Output the [x, y] coordinate of the center of the cell containing the given text.  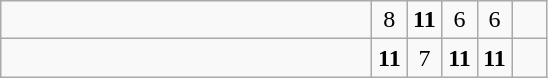
8 [390, 20]
7 [424, 58]
